Search for the cell housing the specified text and yield its (x, y) center coordinate. 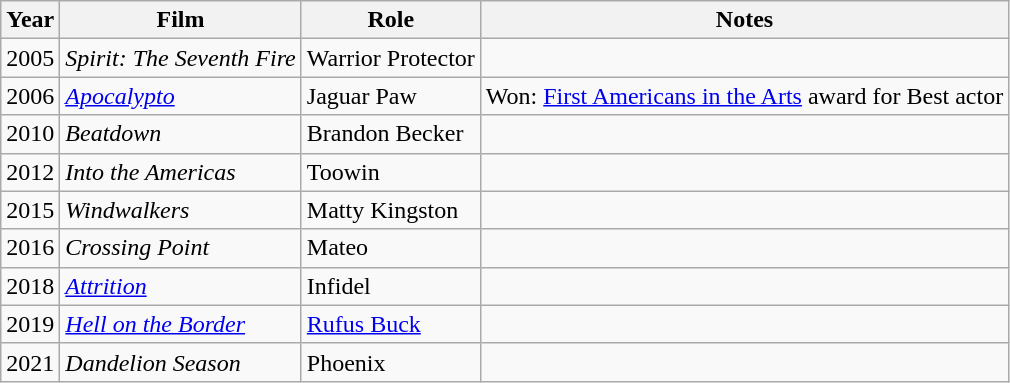
Notes (744, 20)
Mateo (390, 248)
Brandon Becker (390, 134)
Spirit: The Seventh Fire (180, 58)
Phoenix (390, 362)
Into the Americas (180, 172)
Won: First Americans in the Arts award for Best actor (744, 96)
2019 (30, 324)
Attrition (180, 286)
Hell on the Border (180, 324)
Toowin (390, 172)
Beatdown (180, 134)
2016 (30, 248)
2018 (30, 286)
Crossing Point (180, 248)
Windwalkers (180, 210)
Warrior Protector (390, 58)
2005 (30, 58)
2015 (30, 210)
2021 (30, 362)
Rufus Buck (390, 324)
Dandelion Season (180, 362)
Infidel (390, 286)
2012 (30, 172)
2010 (30, 134)
Jaguar Paw (390, 96)
Matty Kingston (390, 210)
Apocalypto (180, 96)
Role (390, 20)
Film (180, 20)
2006 (30, 96)
Year (30, 20)
